Locate the cell with the specified text and output its [X, Y] center coordinate. 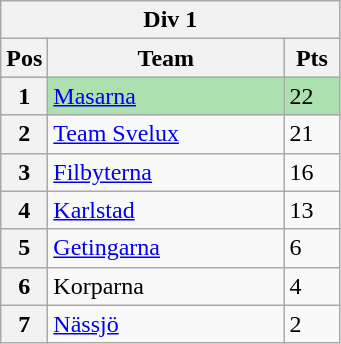
Pts [312, 58]
5 [24, 248]
Pos [24, 58]
Nässjö [166, 324]
1 [24, 96]
Masarna [166, 96]
Team Svelux [166, 134]
Korparna [166, 286]
Karlstad [166, 210]
22 [312, 96]
Team [166, 58]
Div 1 [170, 20]
16 [312, 172]
13 [312, 210]
3 [24, 172]
Getingarna [166, 248]
7 [24, 324]
21 [312, 134]
Filbyterna [166, 172]
